Find where the given text appears and provide that cell's center as (x, y) coordinate. 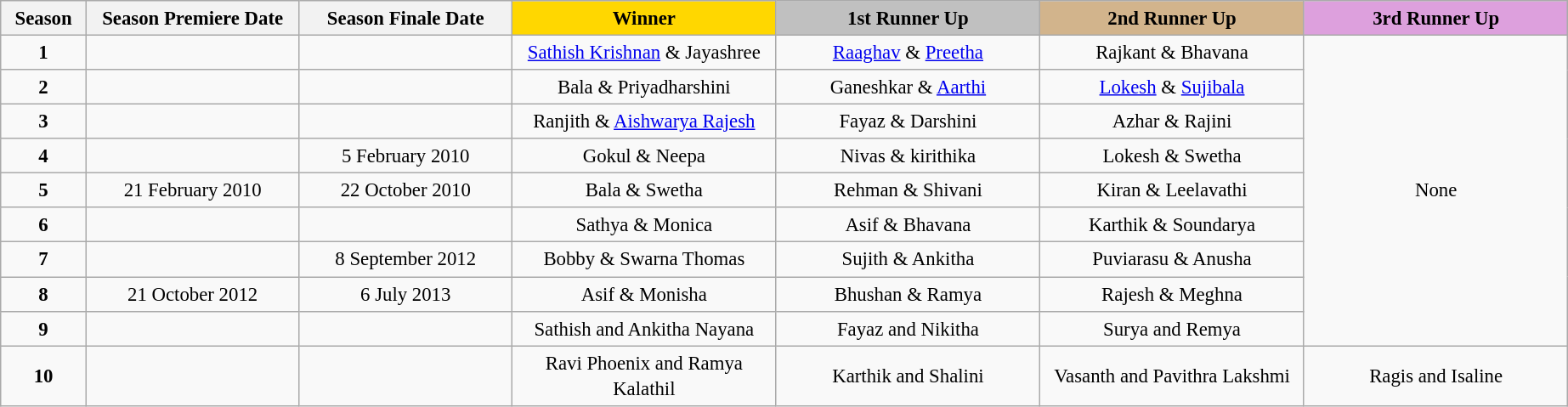
Lokesh & Swetha (1173, 156)
Season (44, 19)
Asif & Bhavana (908, 224)
6 (44, 224)
Karthik and Shalini (908, 376)
Azhar & Rajini (1173, 122)
21 October 2012 (192, 294)
Bala & Swetha (644, 190)
3 (44, 122)
10 (44, 376)
Rajkant & Bhavana (1173, 53)
Lokesh & Sujibala (1173, 87)
Bala & Priyadharshini (644, 87)
4 (44, 156)
1 (44, 53)
9 (44, 328)
7 (44, 260)
Asif & Monisha (644, 294)
Karthik & Soundarya (1173, 224)
Sathya & Monica (644, 224)
Winner (644, 19)
8 September 2012 (406, 260)
Bobby & Swarna Thomas (644, 260)
3rd Runner Up (1436, 19)
6 July 2013 (406, 294)
Sujith & Ankitha (908, 260)
Rehman & Shivani (908, 190)
Rajesh & Meghna (1173, 294)
Nivas & kirithika (908, 156)
Season Premiere Date (192, 19)
Ganeshkar & Aarthi (908, 87)
None (1436, 190)
21 February 2010 (192, 190)
Fayaz and Nikitha (908, 328)
Gokul & Neepa (644, 156)
5 February 2010 (406, 156)
Sathish Krishnan & Jayashree (644, 53)
Kiran & Leelavathi (1173, 190)
Puviarasu & Anusha (1173, 260)
Ragis and Isaline (1436, 376)
Fayaz & Darshini (908, 122)
Ravi Phoenix and Ramya Kalathil (644, 376)
22 October 2010 (406, 190)
Season Finale Date (406, 19)
Bhushan & Ramya (908, 294)
2nd Runner Up (1173, 19)
Sathish and Ankitha Nayana (644, 328)
Raaghav & Preetha (908, 53)
Ranjith & Aishwarya Rajesh (644, 122)
Vasanth and Pavithra Lakshmi (1173, 376)
5 (44, 190)
8 (44, 294)
2 (44, 87)
1st Runner Up (908, 19)
Surya and Remya (1173, 328)
